Scan for the cell matching the given text and deliver its [x, y] coordinate at center. 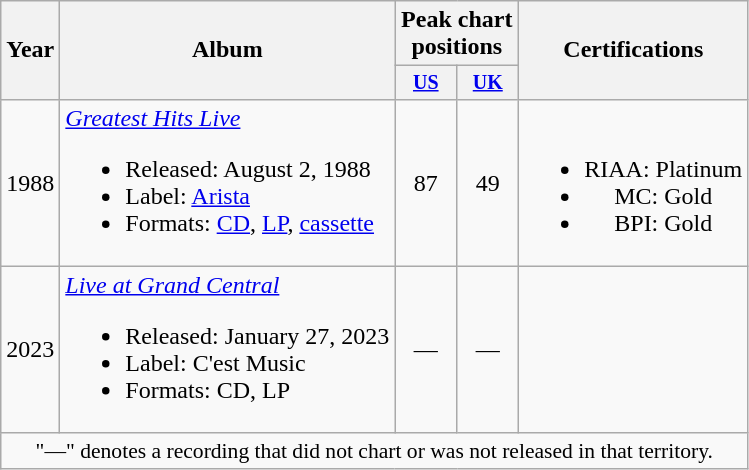
2023 [30, 350]
1988 [30, 182]
UK [488, 82]
49 [488, 182]
US [426, 82]
Year [30, 50]
"—" denotes a recording that did not chart or was not released in that territory. [374, 451]
RIAA: PlatinumMC: GoldBPI: Gold [634, 182]
Certifications [634, 50]
Album [228, 50]
Peak chart positions [457, 34]
87 [426, 182]
Greatest Hits LiveReleased: August 2, 1988Label: AristaFormats: CD, LP, cassette [228, 182]
Live at Grand CentralReleased: January 27, 2023Label: C'est MusicFormats: CD, LP [228, 350]
